Search for the cell housing the specified text and yield its [x, y] center coordinate. 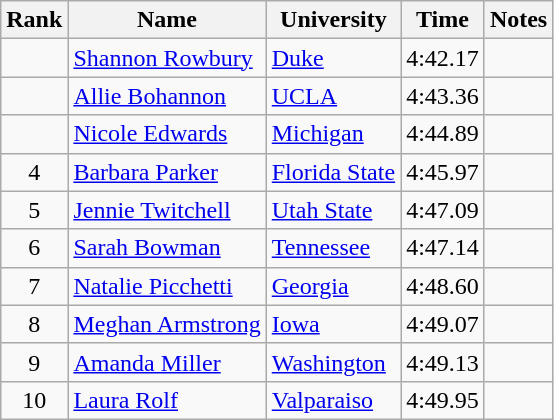
Michigan [333, 134]
4:47.14 [443, 248]
9 [34, 362]
Barbara Parker [167, 172]
Georgia [333, 286]
Jennie Twitchell [167, 210]
Shannon Rowbury [167, 58]
Utah State [333, 210]
4:43.36 [443, 96]
10 [34, 400]
5 [34, 210]
UCLA [333, 96]
Nicole Edwards [167, 134]
Meghan Armstrong [167, 324]
4:42.17 [443, 58]
Duke [333, 58]
4:49.13 [443, 362]
Amanda Miller [167, 362]
Allie Bohannon [167, 96]
Rank [34, 20]
Florida State [333, 172]
4:49.95 [443, 400]
Laura Rolf [167, 400]
4:48.60 [443, 286]
Valparaiso [333, 400]
8 [34, 324]
Iowa [333, 324]
Washington [333, 362]
Sarah Bowman [167, 248]
4:45.97 [443, 172]
Time [443, 20]
4:49.07 [443, 324]
Notes [518, 20]
4:47.09 [443, 210]
4:44.89 [443, 134]
Name [167, 20]
6 [34, 248]
Natalie Picchetti [167, 286]
7 [34, 286]
Tennessee [333, 248]
University [333, 20]
4 [34, 172]
